Identify which cell holds the provided text, then report its (X, Y) central coordinate. 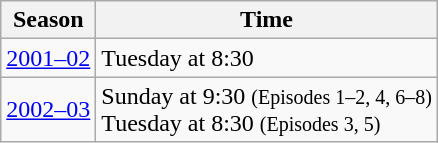
Season (48, 20)
2001–02 (48, 58)
Tuesday at 8:30 (267, 58)
2002–03 (48, 110)
Sunday at 9:30 (Episodes 1–2, 4, 6–8)Tuesday at 8:30 (Episodes 3, 5) (267, 110)
Time (267, 20)
